Determine the [X, Y] coordinate at the center of the cell enclosing the given text.  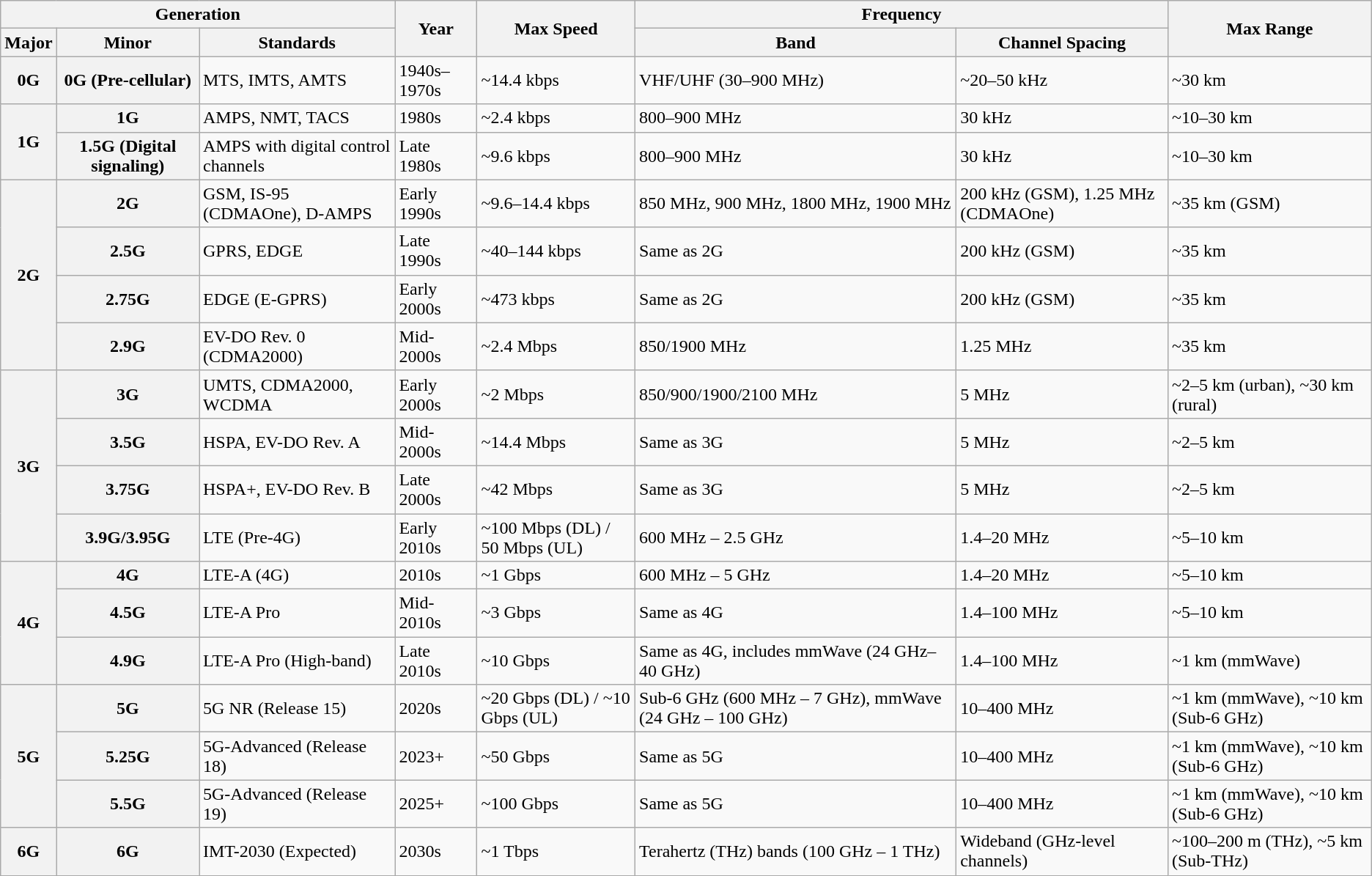
Late 1990s [436, 251]
~100 Mbps (DL) / 50 Mbps (UL) [556, 537]
UMTS, CDMA2000, WCDMA [298, 394]
AMPS with digital control channels [298, 155]
5G-Advanced (Release 18) [298, 757]
1980s [436, 118]
1940s–1970s [436, 81]
Wideband (GHz-level channels) [1063, 852]
0G [29, 81]
~9.6 kbps [556, 155]
600 MHz – 2.5 GHz [796, 537]
EV-DO Rev. 0 (CDMA2000) [298, 346]
3.9G/3.95G [128, 537]
Generation [198, 15]
~2.4 kbps [556, 118]
Early 1990s [436, 204]
~14.4 kbps [556, 81]
2030s [436, 852]
Band [796, 43]
Standards [298, 43]
Major [29, 43]
~35 km (GSM) [1269, 204]
LTE (Pre-4G) [298, 537]
Mid-2010s [436, 613]
2.75G [128, 299]
Early 2010s [436, 537]
LTE-A Pro (High-band) [298, 661]
Late 2000s [436, 490]
2020s [436, 708]
Terahertz (THz) bands (100 GHz – 1 THz) [796, 852]
~2–5 km (urban), ~30 km (rural) [1269, 394]
1.5G (Digital signaling) [128, 155]
4.5G [128, 613]
3.75G [128, 490]
~1 Tbps [556, 852]
5G NR (Release 15) [298, 708]
GPRS, EDGE [298, 251]
~100–200 m (THz), ~5 km (Sub-THz) [1269, 852]
Late 2010s [436, 661]
HSPA+, EV-DO Rev. B [298, 490]
600 MHz – 5 GHz [796, 575]
Year [436, 29]
4.9G [128, 661]
~1 Gbps [556, 575]
~14.4 Mbps [556, 441]
~42 Mbps [556, 490]
2023+ [436, 757]
850/1900 MHz [796, 346]
~473 kbps [556, 299]
Late 1980s [436, 155]
2025+ [436, 803]
3.5G [128, 441]
0G (Pre-cellular) [128, 81]
200 kHz (GSM), 1.25 MHz (CDMAOne) [1063, 204]
VHF/UHF (30–900 MHz) [796, 81]
LTE-A Pro [298, 613]
EDGE (E-GPRS) [298, 299]
Channel Spacing [1063, 43]
2010s [436, 575]
5.25G [128, 757]
~30 km [1269, 81]
850 MHz, 900 MHz, 1800 MHz, 1900 MHz [796, 204]
Frequency [901, 15]
~2 Mbps [556, 394]
Same as 4G [796, 613]
~9.6–14.4 kbps [556, 204]
1.25 MHz [1063, 346]
Max Speed [556, 29]
Same as 4G, includes mmWave (24 GHz–40 GHz) [796, 661]
~50 Gbps [556, 757]
~1 km (mmWave) [1269, 661]
~20 Gbps (DL) / ~10 Gbps (UL) [556, 708]
~10 Gbps [556, 661]
~20–50 kHz [1063, 81]
MTS, IMTS, AMTS [298, 81]
GSM, IS-95 (CDMAOne), D-AMPS [298, 204]
IMT-2030 (Expected) [298, 852]
850/900/1900/2100 MHz [796, 394]
Sub-6 GHz (600 MHz – 7 GHz), mmWave (24 GHz – 100 GHz) [796, 708]
2.5G [128, 251]
AMPS, NMT, TACS [298, 118]
5G-Advanced (Release 19) [298, 803]
~100 Gbps [556, 803]
Max Range [1269, 29]
2.9G [128, 346]
~40–144 kbps [556, 251]
~2.4 Mbps [556, 346]
~3 Gbps [556, 613]
5.5G [128, 803]
LTE-A (4G) [298, 575]
Minor [128, 43]
HSPA, EV-DO Rev. A [298, 441]
